Detect which cell encompasses the target text, then output its [X, Y] center coordinate. 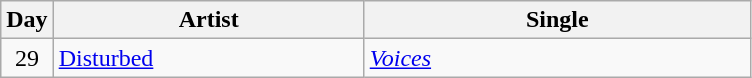
Single [557, 20]
29 [27, 58]
Artist [208, 20]
Disturbed [208, 58]
Day [27, 20]
Voices [557, 58]
